Search for the cell housing the specified text and yield its [x, y] center coordinate. 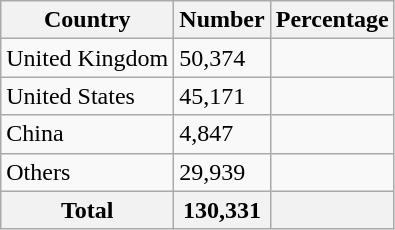
Total [88, 210]
Percentage [332, 20]
Country [88, 20]
29,939 [222, 172]
4,847 [222, 134]
45,171 [222, 96]
130,331 [222, 210]
Others [88, 172]
China [88, 134]
United Kingdom [88, 58]
50,374 [222, 58]
United States [88, 96]
Number [222, 20]
